Provide the [X, Y] coordinate of the cell's center where the given text is located.  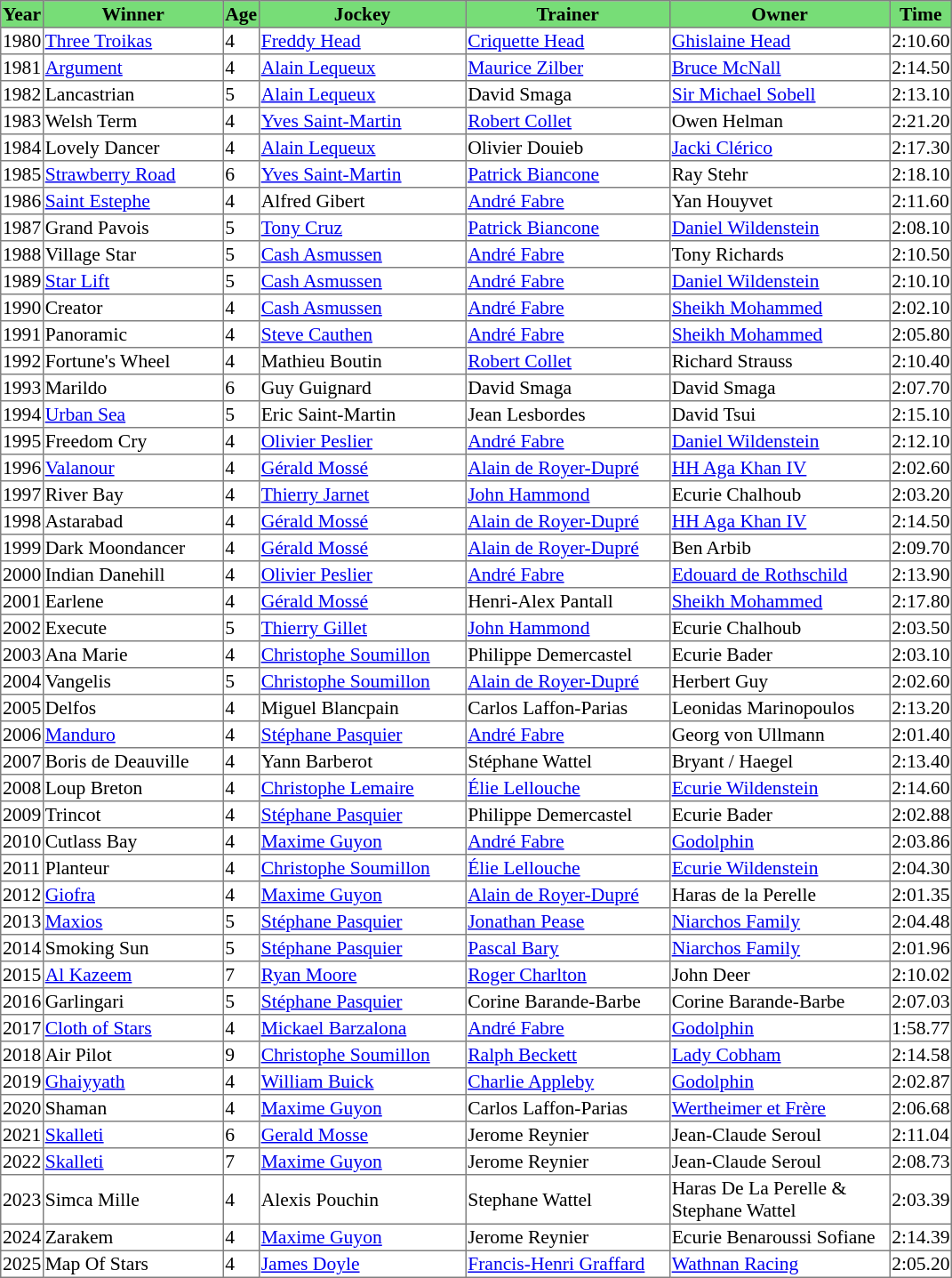
Jockey [362, 14]
Guy Guignard [362, 388]
Gerald Mosse [362, 1135]
2:14.60 [921, 788]
Manduro [132, 735]
Time [921, 14]
Alfred Gibert [362, 201]
Owner [780, 14]
2:01.35 [921, 895]
2012 [22, 895]
2:12.10 [921, 441]
Planteur [132, 868]
Giofra [132, 895]
Pascal Bary [568, 948]
Map Of Stars [132, 1264]
2:03.50 [921, 628]
2:05.80 [921, 334]
Urban Sea [132, 414]
1999 [22, 548]
2:04.48 [921, 921]
9 [241, 1055]
Stephane Wattel [568, 1200]
2004 [22, 681]
Al Kazeem [132, 975]
1982 [22, 94]
Wertheimer et Frère [780, 1108]
Steve Cauthen [362, 334]
1994 [22, 414]
Christophe Lemaire [362, 788]
2:18.10 [921, 174]
Haras de la Perelle [780, 895]
Panoramic [132, 334]
Wathnan Racing [780, 1264]
2021 [22, 1135]
2:13.90 [921, 575]
William Buick [362, 1081]
Air Pilot [132, 1055]
2:03.86 [921, 841]
1981 [22, 68]
1984 [22, 148]
2006 [22, 735]
Grand Pavois [132, 228]
2:14.58 [921, 1055]
Year [22, 14]
Owen Helman [780, 121]
2:10.02 [921, 975]
2:01.40 [921, 735]
Simca Mille [132, 1200]
Trainer [568, 14]
Sir Michael Sobell [780, 94]
Bryant / Haegel [780, 761]
Freedom Cry [132, 441]
Star Lift [132, 281]
Ray Stehr [780, 174]
Herbert Guy [780, 681]
2:07.70 [921, 388]
2018 [22, 1055]
2:05.20 [921, 1264]
1:58.77 [921, 1028]
1980 [22, 41]
2013 [22, 921]
2:08.10 [921, 228]
2:03.10 [921, 655]
Cutlass Bay [132, 841]
1989 [22, 281]
Lancastrian [132, 94]
2016 [22, 1001]
Vangelis [132, 681]
2007 [22, 761]
River Bay [132, 494]
2:06.68 [921, 1108]
Jean Lesbordes [568, 414]
1998 [22, 521]
2:17.30 [921, 148]
Jacki Clérico [780, 148]
Ghaiyyath [132, 1081]
2:11.60 [921, 201]
Argument [132, 68]
1993 [22, 388]
Smoking Sun [132, 948]
2:10.60 [921, 41]
Saint Estephe [132, 201]
2000 [22, 575]
2:13.20 [921, 708]
1986 [22, 201]
2:02.87 [921, 1081]
Charlie Appleby [568, 1081]
Yan Houyvet [780, 201]
1985 [22, 174]
Ecurie Benaroussi Sofiane [780, 1237]
Cloth of Stars [132, 1028]
Valanour [132, 468]
2:09.70 [921, 548]
2:15.10 [921, 414]
2022 [22, 1161]
Shaman [132, 1108]
Zarakem [132, 1237]
Roger Charlton [568, 975]
Miguel Blancpain [362, 708]
2005 [22, 708]
Maurice Zilber [568, 68]
2:02.88 [921, 815]
2:11.04 [921, 1135]
2009 [22, 815]
Three Troikas [132, 41]
Ana Marie [132, 655]
Dark Moondancer [132, 548]
Winner [132, 14]
2:04.30 [921, 868]
2:08.73 [921, 1161]
Criquette Head [568, 41]
1997 [22, 494]
Boris de Deauville [132, 761]
2:13.10 [921, 94]
2:03.20 [921, 494]
Tony Richards [780, 254]
Execute [132, 628]
2008 [22, 788]
Haras De La Perelle & Stephane Wattel [780, 1200]
2019 [22, 1081]
Bruce McNall [780, 68]
2:01.96 [921, 948]
Jonathan Pease [568, 921]
2:14.39 [921, 1237]
Lady Cobham [780, 1055]
2:02.10 [921, 308]
Age [241, 14]
Village Star [132, 254]
2:17.80 [921, 601]
Francis-Henri Graffard [568, 1264]
2:07.03 [921, 1001]
1987 [22, 228]
2002 [22, 628]
Leonidas Marinopoulos [780, 708]
2:03.39 [921, 1200]
James Doyle [362, 1264]
Richard Strauss [780, 361]
Eric Saint-Martin [362, 414]
Freddy Head [362, 41]
2:10.40 [921, 361]
1983 [22, 121]
Astarabad [132, 521]
Alexis Pouchin [362, 1200]
Trincot [132, 815]
Olivier Douieb [568, 148]
Loup Breton [132, 788]
1992 [22, 361]
Ryan Moore [362, 975]
2:13.40 [921, 761]
Stéphane Wattel [568, 761]
Thierry Jarnet [362, 494]
Georg von Ullmann [780, 735]
2:21.20 [921, 121]
Lovely Dancer [132, 148]
2024 [22, 1237]
Strawberry Road [132, 174]
2010 [22, 841]
2025 [22, 1264]
1991 [22, 334]
Garlingari [132, 1001]
Tony Cruz [362, 228]
1996 [22, 468]
2001 [22, 601]
Marildo [132, 388]
2023 [22, 1200]
1988 [22, 254]
Creator [132, 308]
Indian Danehill [132, 575]
1990 [22, 308]
2:10.50 [921, 254]
Maxios [132, 921]
Delfos [132, 708]
David Tsui [780, 414]
Mickael Barzalona [362, 1028]
Mathieu Boutin [362, 361]
2011 [22, 868]
2017 [22, 1028]
Yann Barberot [362, 761]
2:10.10 [921, 281]
Ghislaine Head [780, 41]
Thierry Gillet [362, 628]
1995 [22, 441]
Ben Arbib [780, 548]
Fortune's Wheel [132, 361]
2014 [22, 948]
John Deer [780, 975]
2020 [22, 1108]
Welsh Term [132, 121]
Earlene [132, 601]
2003 [22, 655]
Ralph Beckett [568, 1055]
Edouard de Rothschild [780, 575]
Henri-Alex Pantall [568, 601]
2015 [22, 975]
